Pinpoint the cell where the given text exists, returning its [X, Y] midpoint coordinate. 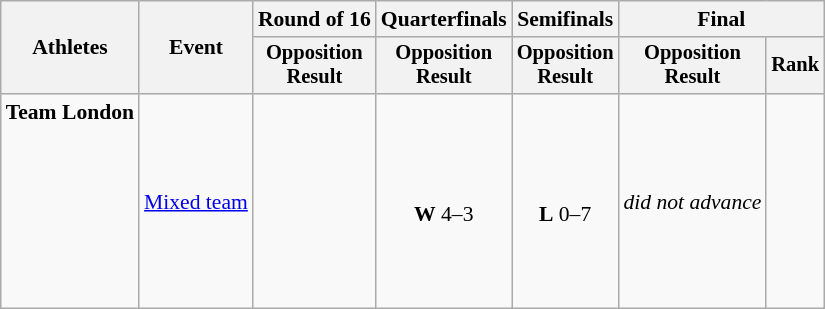
L 0–7 [566, 201]
W 4–3 [444, 201]
Team London [70, 201]
Rank [795, 66]
Athletes [70, 48]
Event [196, 48]
Quarterfinals [444, 19]
did not advance [692, 201]
Mixed team [196, 201]
Round of 16 [314, 19]
Final [721, 19]
Semifinals [566, 19]
